Locate the cell with the specified text and output its (X, Y) center coordinate. 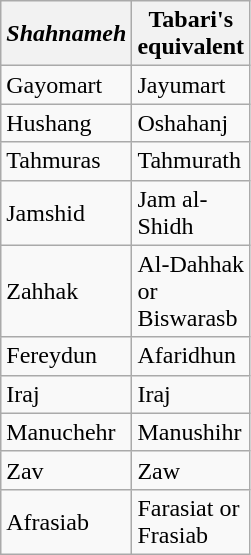
Jam al-Shidh (191, 212)
Zav (66, 470)
Zahhak (66, 291)
Manushihr (191, 432)
Manuchehr (66, 432)
Jayumart (191, 85)
Tabari's equivalent (191, 34)
Al-Dahhak or Biswarasb (191, 291)
Afrasiab (66, 522)
Tahmurath (191, 161)
Jamshid (66, 212)
Afaridhun (191, 356)
Hushang (66, 123)
Gayomart (66, 85)
Shahnameh (66, 34)
Farasiat orFrasiab (191, 522)
Fereydun (66, 356)
Tahmuras (66, 161)
Oshahanj (191, 123)
Zaw (191, 470)
